Search for the cell housing the specified text and yield its [x, y] center coordinate. 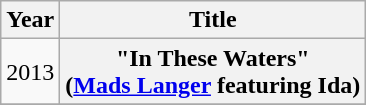
Title [213, 20]
Year [30, 20]
"In These Waters"(Mads Langer featuring Ida) [213, 72]
2013 [30, 72]
